Return the (X, Y) coordinate for the center point of the cell that contains the specified text.  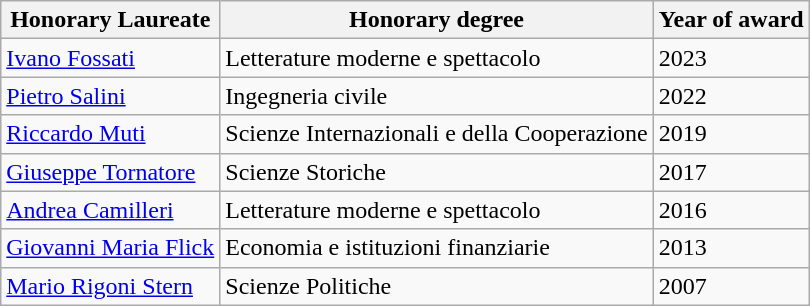
Ivano Fossati (110, 58)
Honorary degree (437, 20)
Scienze Politiche (437, 286)
Giovanni Maria Flick (110, 248)
2007 (731, 286)
Economia e istituzioni finanziarie (437, 248)
Honorary Laureate (110, 20)
Scienze Storiche (437, 172)
Pietro Salini (110, 96)
Giuseppe Tornatore (110, 172)
Year of award (731, 20)
2017 (731, 172)
2022 (731, 96)
Mario Rigoni Stern (110, 286)
2016 (731, 210)
2013 (731, 248)
2023 (731, 58)
Andrea Camilleri (110, 210)
Ingegneria civile (437, 96)
Scienze Internazionali e della Cooperazione (437, 134)
2019 (731, 134)
Riccardo Muti (110, 134)
